For the text-containing cell, return its midpoint in (X, Y) coordinate format. 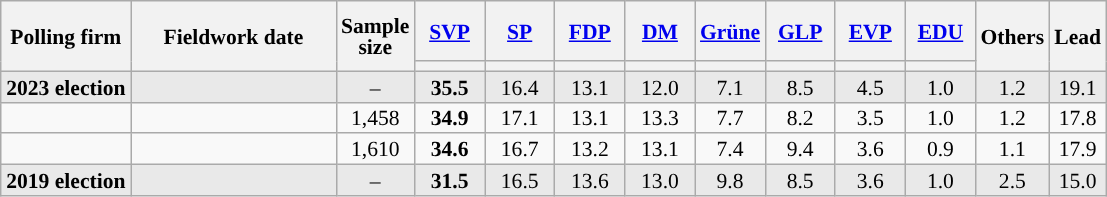
EVP (870, 31)
35.5 (449, 86)
17.8 (1078, 118)
13.0 (660, 180)
SVP (449, 31)
34.9 (449, 118)
7.7 (730, 118)
17.1 (520, 118)
1,610 (375, 150)
7.4 (730, 150)
Others (1012, 36)
4.5 (870, 86)
13.2 (590, 150)
15.0 (1078, 180)
2.5 (1012, 180)
19.1 (1078, 86)
2019 election (66, 180)
9.8 (730, 180)
16.4 (520, 86)
17.9 (1078, 150)
Polling firm (66, 36)
7.1 (730, 86)
31.5 (449, 180)
13.6 (590, 180)
13.3 (660, 118)
0.9 (940, 150)
Lead (1078, 36)
3.5 (870, 118)
SP (520, 31)
34.6 (449, 150)
12.0 (660, 86)
1,458 (375, 118)
Fieldwork date (234, 36)
16.5 (520, 180)
9.4 (800, 150)
8.2 (800, 118)
DM (660, 31)
FDP (590, 31)
2023 election (66, 86)
16.7 (520, 150)
GLP (800, 31)
Samplesize (375, 36)
EDU (940, 31)
1.1 (1012, 150)
Grüne (730, 31)
